From the cell containing the given text, extract its center point as [x, y] coordinate. 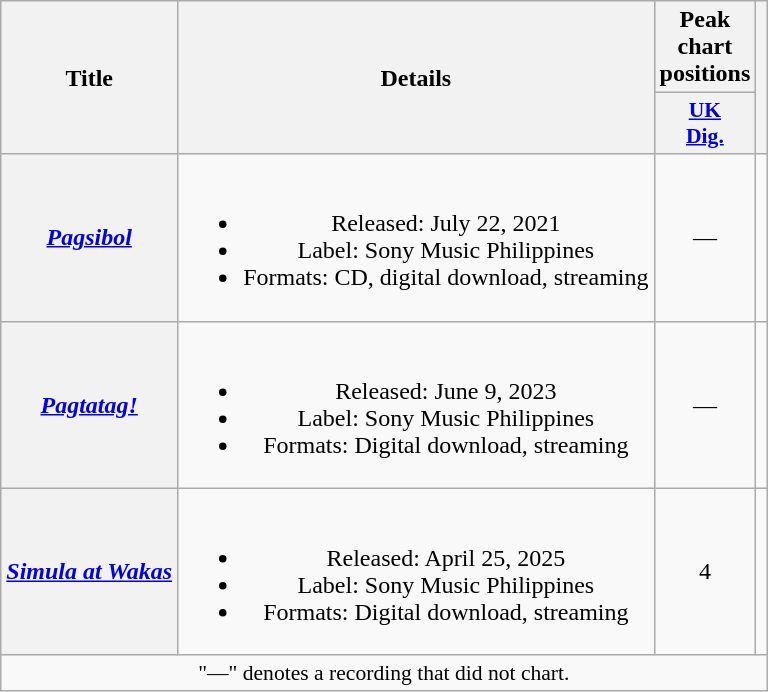
Peak chart positions [705, 47]
Released: June 9, 2023Label: Sony Music PhilippinesFormats: Digital download, streaming [416, 404]
4 [705, 572]
Title [90, 78]
"—" denotes a recording that did not chart. [384, 673]
Simula at Wakas [90, 572]
Pagtatag! [90, 404]
Details [416, 78]
UKDig. [705, 124]
Released: April 25, 2025Label: Sony Music PhilippinesFormats: Digital download, streaming [416, 572]
Pagsibol [90, 238]
Released: July 22, 2021Label: Sony Music PhilippinesFormats: CD, digital download, streaming [416, 238]
